Return [x, y] of the center of cell containing provided text 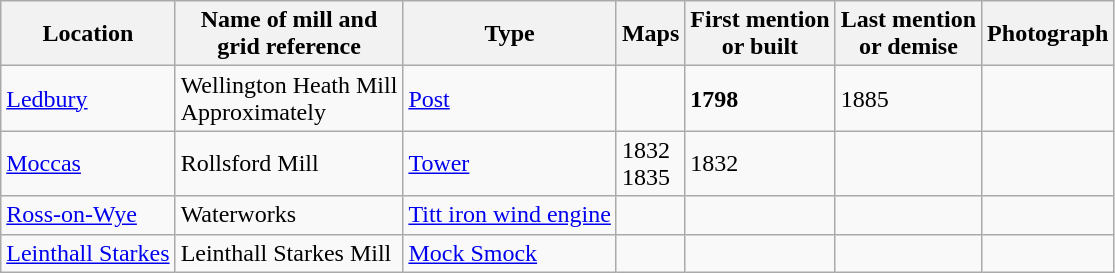
Ledbury [88, 98]
Titt iron wind engine [510, 215]
Ross-on-Wye [88, 215]
Waterworks [289, 215]
Moccas [88, 164]
1832 [760, 164]
Maps [650, 34]
18321835 [650, 164]
First mentionor built [760, 34]
Name of mill andgrid reference [289, 34]
Photograph [1048, 34]
Location [88, 34]
Leinthall Starkes [88, 253]
1885 [908, 98]
Type [510, 34]
Rollsford Mill [289, 164]
Mock Smock [510, 253]
Tower [510, 164]
Wellington Heath MillApproximately [289, 98]
Leinthall Starkes Mill [289, 253]
Last mention or demise [908, 34]
1798 [760, 98]
Post [510, 98]
